Identify which cell holds the provided text, then report its (x, y) central coordinate. 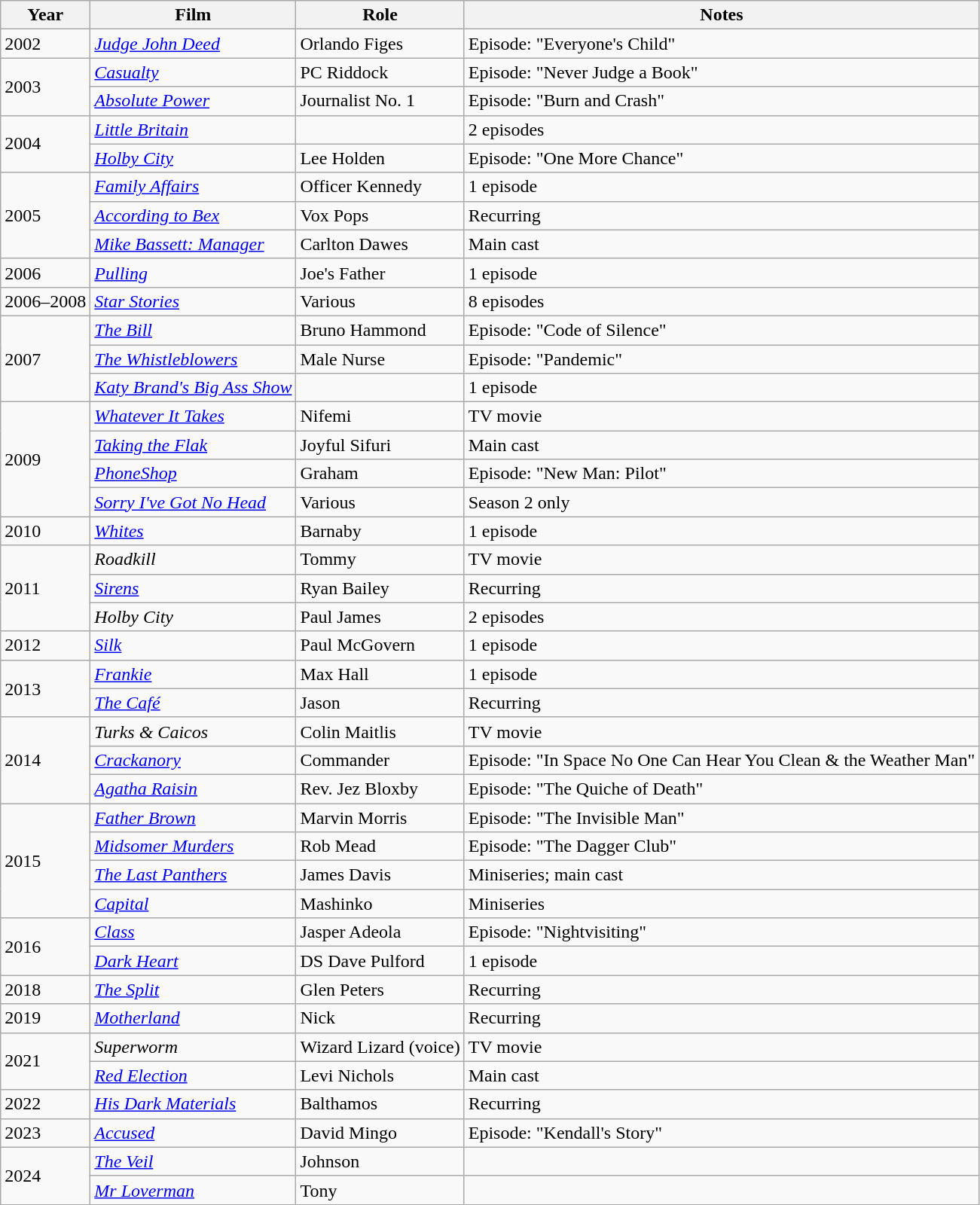
Vox Pops (380, 215)
Mike Bassett: Manager (193, 244)
PhoneShop (193, 474)
Episode: "Nightvisiting" (722, 932)
The Last Panthers (193, 875)
2011 (45, 588)
Film (193, 15)
2012 (45, 645)
Joe's Father (380, 273)
Nifemi (380, 416)
2013 (45, 688)
Nick (380, 1018)
Graham (380, 474)
David Mingo (380, 1133)
2006–2008 (45, 301)
Jason (380, 703)
Episode: "Code of Silence" (722, 330)
Silk (193, 645)
Johnson (380, 1161)
Pulling (193, 273)
2003 (45, 87)
Episode: "New Man: Pilot" (722, 474)
2019 (45, 1018)
Joyful Sifuri (380, 445)
Casualty (193, 72)
Episode: "Burn and Crash" (722, 101)
Katy Brand's Big Ass Show (193, 388)
Officer Kennedy (380, 187)
Mr Loverman (193, 1190)
2005 (45, 215)
Episode: "The Invisible Man" (722, 817)
The Veil (193, 1161)
Episode: "In Space No One Can Hear You Clean & the Weather Man" (722, 760)
PC Riddock (380, 72)
2006 (45, 273)
Role (380, 15)
Carlton Dawes (380, 244)
The Café (193, 703)
Little Britain (193, 130)
Commander (380, 760)
Whites (193, 531)
Agatha Raisin (193, 789)
Episode: "Everyone's Child" (722, 44)
2007 (45, 358)
Colin Maitlis (380, 731)
Taking the Flak (193, 445)
Rev. Jez Bloxby (380, 789)
Episode: "One More Chance" (722, 158)
2009 (45, 459)
2002 (45, 44)
Rob Mead (380, 847)
Crackanory (193, 760)
2014 (45, 760)
Balthamos (380, 1104)
Midsomer Murders (193, 847)
Lee Holden (380, 158)
Tony (380, 1190)
His Dark Materials (193, 1104)
Marvin Morris (380, 817)
The Split (193, 990)
Motherland (193, 1018)
Miniseries; main cast (722, 875)
2016 (45, 947)
Miniseries (722, 904)
Year (45, 15)
Paul McGovern (380, 645)
Male Nurse (380, 359)
Absolute Power (193, 101)
Episode: "The Dagger Club" (722, 847)
2010 (45, 531)
Tommy (380, 560)
Dark Heart (193, 961)
James Davis (380, 875)
Notes (722, 15)
Frankie (193, 674)
Whatever It Takes (193, 416)
Season 2 only (722, 502)
According to Bex (193, 215)
Father Brown (193, 817)
Glen Peters (380, 990)
Sorry I've Got No Head (193, 502)
2015 (45, 860)
Episode: "Never Judge a Book" (722, 72)
Red Election (193, 1075)
2004 (45, 144)
Bruno Hammond (380, 330)
2018 (45, 990)
Jasper Adeola (380, 932)
Superworm (193, 1047)
Journalist No. 1 (380, 101)
Roadkill (193, 560)
Ryan Bailey (380, 588)
Episode: "Pandemic" (722, 359)
8 episodes (722, 301)
Turks & Caicos (193, 731)
Capital (193, 904)
Star Stories (193, 301)
Family Affairs (193, 187)
The Whistleblowers (193, 359)
Class (193, 932)
Max Hall (380, 674)
2024 (45, 1176)
Judge John Deed (193, 44)
Orlando Figes (380, 44)
2021 (45, 1061)
2022 (45, 1104)
Episode: "The Quiche of Death" (722, 789)
Episode: "Kendall's Story" (722, 1133)
Barnaby (380, 531)
2023 (45, 1133)
Accused (193, 1133)
Sirens (193, 588)
DS Dave Pulford (380, 961)
Paul James (380, 617)
Mashinko (380, 904)
Wizard Lizard (voice) (380, 1047)
Levi Nichols (380, 1075)
The Bill (193, 330)
